Return [X, Y] of the center of cell containing provided text 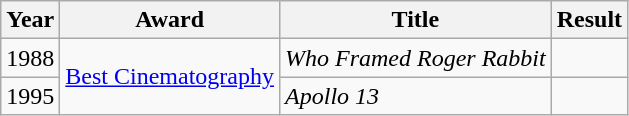
Result [589, 20]
Best Cinematography [170, 77]
Award [170, 20]
Who Framed Roger Rabbit [416, 58]
1995 [30, 96]
Title [416, 20]
1988 [30, 58]
Apollo 13 [416, 96]
Year [30, 20]
